Pinpoint the cell where the given text exists, returning its [x, y] midpoint coordinate. 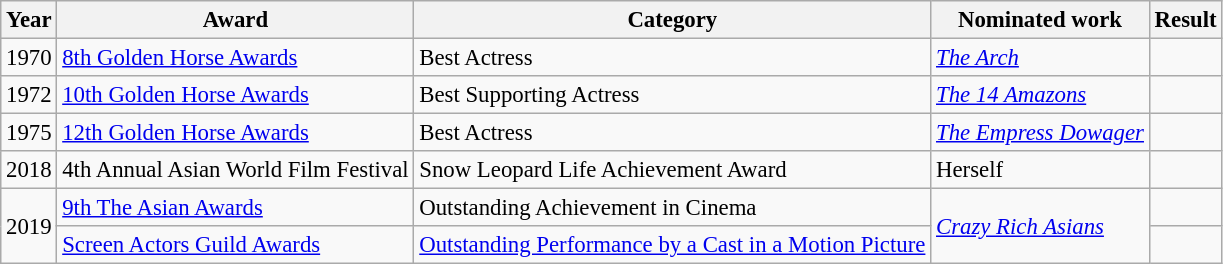
2018 [29, 170]
The Empress Dowager [1040, 133]
8th Golden Horse Awards [236, 58]
Outstanding Achievement in Cinema [672, 208]
Snow Leopard Life Achievement Award [672, 170]
Herself [1040, 170]
The Arch [1040, 58]
Screen Actors Guild Awards [236, 245]
Year [29, 20]
Result [1186, 20]
The 14 Amazons [1040, 95]
Crazy Rich Asians [1040, 226]
Best Supporting Actress [672, 95]
Outstanding Performance by a Cast in a Motion Picture [672, 245]
9th The Asian Awards [236, 208]
4th Annual Asian World Film Festival [236, 170]
Nominated work [1040, 20]
Category [672, 20]
1972 [29, 95]
1970 [29, 58]
Award [236, 20]
1975 [29, 133]
2019 [29, 226]
10th Golden Horse Awards [236, 95]
12th Golden Horse Awards [236, 133]
